Provide the (X, Y) coordinate of the cell's center where the given text is located.  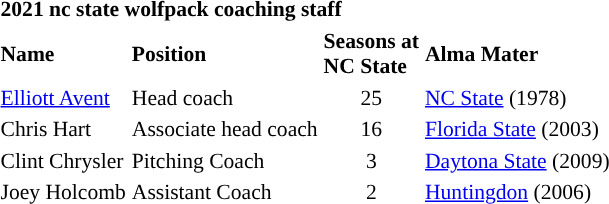
Associate head coach (224, 129)
25 (371, 98)
Position (224, 53)
16 (371, 129)
3 (371, 160)
Seasons atNC State (371, 53)
Pitching Coach (224, 160)
Head coach (224, 98)
